Return (x, y) of the center of cell containing provided text 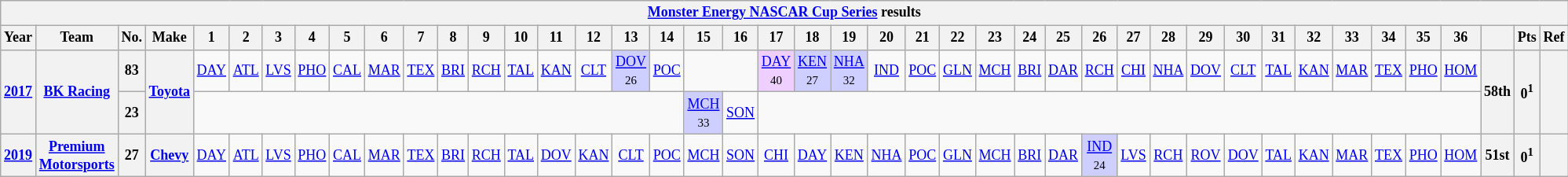
Pts (1526, 38)
Make (170, 38)
22 (958, 38)
BK Racing (77, 91)
33 (1352, 38)
58th (1498, 91)
Chevy (170, 155)
2017 (19, 91)
12 (594, 38)
6 (384, 38)
7 (421, 38)
2019 (19, 155)
ROV (1206, 155)
24 (1030, 38)
35 (1423, 38)
20 (886, 38)
Year (19, 38)
4 (313, 38)
29 (1206, 38)
11 (556, 38)
83 (132, 71)
14 (667, 38)
19 (850, 38)
34 (1389, 38)
MCH33 (704, 113)
KEN (850, 155)
13 (631, 38)
1 (211, 38)
9 (486, 38)
21 (923, 38)
Team (77, 38)
NHA32 (850, 71)
51st (1498, 155)
16 (741, 38)
15 (704, 38)
3 (278, 38)
36 (1460, 38)
32 (1314, 38)
Premium Motorsports (77, 155)
No. (132, 38)
KEN27 (812, 71)
25 (1063, 38)
IND (886, 71)
28 (1168, 38)
Monster Energy NASCAR Cup Series results (784, 13)
Ref (1554, 38)
8 (454, 38)
18 (812, 38)
DAY40 (776, 71)
IND24 (1099, 155)
17 (776, 38)
30 (1243, 38)
26 (1099, 38)
5 (347, 38)
31 (1278, 38)
10 (521, 38)
DOV26 (631, 71)
Toyota (170, 91)
2 (246, 38)
